Search for the cell housing the specified text and yield its [X, Y] center coordinate. 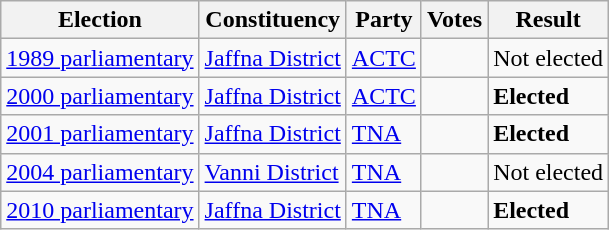
Votes [454, 20]
Election [100, 20]
2010 parliamentary [100, 210]
Result [548, 20]
1989 parliamentary [100, 58]
2001 parliamentary [100, 134]
2000 parliamentary [100, 96]
2004 parliamentary [100, 172]
Vanni District [272, 172]
Constituency [272, 20]
Party [384, 20]
